Provide the [x, y] coordinate of the cell's center where the given text is located.  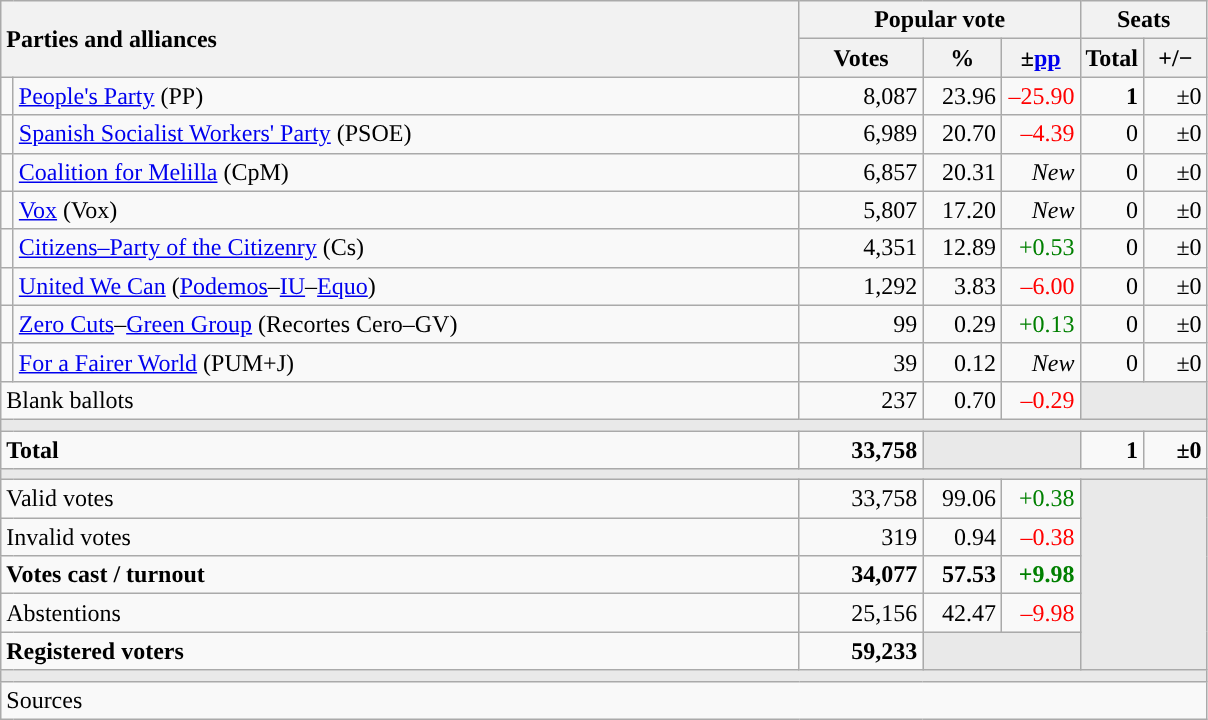
+0.53 [1040, 248]
5,807 [861, 210]
39 [861, 362]
42.47 [962, 613]
Valid votes [400, 499]
0.70 [962, 400]
–9.98 [1040, 613]
–6.00 [1040, 286]
25,156 [861, 613]
Seats [1144, 20]
319 [861, 537]
±pp [1040, 58]
Votes cast / turnout [400, 575]
Sources [604, 700]
12.89 [962, 248]
People's Party (PP) [406, 96]
59,233 [861, 651]
–0.29 [1040, 400]
Spanish Socialist Workers' Party (PSOE) [406, 134]
For a Fairer World (PUM+J) [406, 362]
Votes [861, 58]
Coalition for Melilla (CpM) [406, 172]
0.12 [962, 362]
% [962, 58]
Zero Cuts–Green Group (Recortes Cero–GV) [406, 324]
8,087 [861, 96]
1,292 [861, 286]
+0.38 [1040, 499]
6,989 [861, 134]
Citizens–Party of the Citizenry (Cs) [406, 248]
237 [861, 400]
4,351 [861, 248]
57.53 [962, 575]
99.06 [962, 499]
99 [861, 324]
Registered voters [400, 651]
United We Can (Podemos–IU–Equo) [406, 286]
23.96 [962, 96]
+0.13 [1040, 324]
Invalid votes [400, 537]
Parties and alliances [400, 39]
+9.98 [1040, 575]
6,857 [861, 172]
0.94 [962, 537]
34,077 [861, 575]
20.70 [962, 134]
20.31 [962, 172]
+/− [1176, 58]
17.20 [962, 210]
3.83 [962, 286]
–0.38 [1040, 537]
Popular vote [940, 20]
Abstentions [400, 613]
0.29 [962, 324]
Blank ballots [400, 400]
–4.39 [1040, 134]
Vox (Vox) [406, 210]
–25.90 [1040, 96]
